Extract the [x, y] coordinate from the center of the cell holding the provided text.  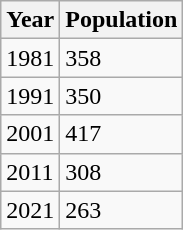
Population [122, 20]
1981 [30, 58]
2021 [30, 210]
358 [122, 58]
2011 [30, 172]
Year [30, 20]
2001 [30, 134]
308 [122, 172]
417 [122, 134]
263 [122, 210]
350 [122, 96]
1991 [30, 96]
